Capture the cell that displays the provided text and extract its [X, Y] central coordinate. 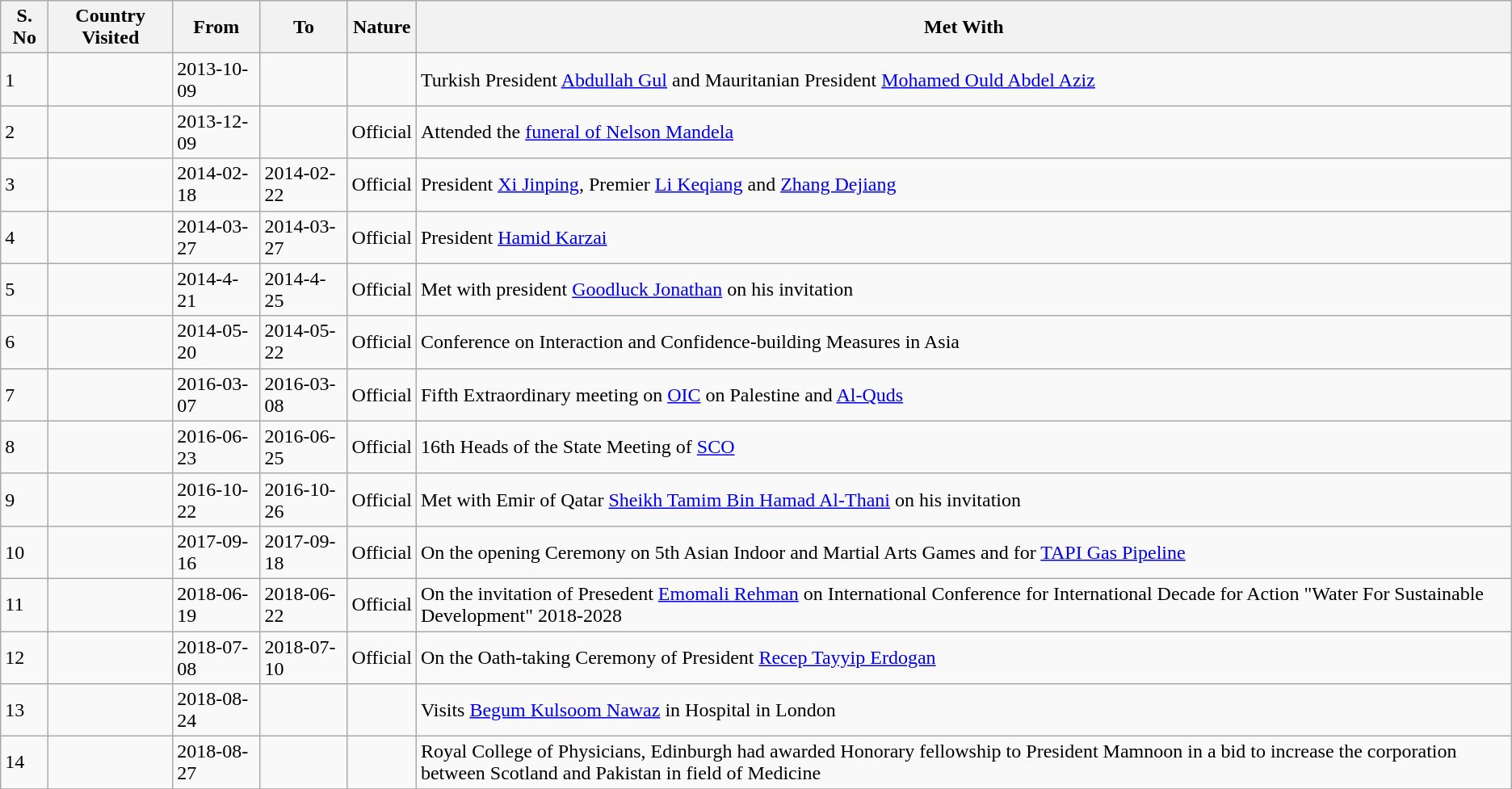
2018-08-24 [216, 711]
President Hamid Karzai [964, 237]
2014-4-21 [216, 289]
10 [24, 552]
2018-07-10 [304, 657]
7 [24, 394]
6 [24, 342]
Conference on Interaction and Confidence-building Measures in Asia [964, 342]
2016-06-23 [216, 447]
8 [24, 447]
3 [24, 184]
14 [24, 762]
On the opening Ceremony on 5th Asian Indoor and Martial Arts Games and for TAPI Gas Pipeline [964, 552]
Nature [381, 27]
2 [24, 132]
16th Heads of the State Meeting of SCO [964, 447]
2017-09-16 [216, 552]
2013-12-09 [216, 132]
2018-08-27 [216, 762]
2014-4-25 [304, 289]
2014-02-18 [216, 184]
2014-02-22 [304, 184]
2014-05-22 [304, 342]
To [304, 27]
On the Oath-taking Ceremony of President Recep Tayyip Erdogan [964, 657]
2016-10-26 [304, 499]
Visits Begum Kulsoom Nawaz in Hospital in London [964, 711]
13 [24, 711]
2016-06-25 [304, 447]
2018-06-19 [216, 604]
11 [24, 604]
2017-09-18 [304, 552]
2016-03-07 [216, 394]
Met with president Goodluck Jonathan on his invitation [964, 289]
2016-03-08 [304, 394]
1 [24, 79]
4 [24, 237]
Turkish President Abdullah Gul and Mauritanian President Mohamed Ould Abdel Aziz [964, 79]
Met With [964, 27]
Fifth Extraordinary meeting on OIC on Palestine and Al-Quds [964, 394]
2014-05-20 [216, 342]
From [216, 27]
12 [24, 657]
Country Visited [111, 27]
2016-10-22 [216, 499]
5 [24, 289]
2013-10-09 [216, 79]
S. No [24, 27]
2018-07-08 [216, 657]
Attended the funeral of Nelson Mandela [964, 132]
President Xi Jinping, Premier Li Keqiang and Zhang Dejiang [964, 184]
Met with Emir of Qatar Sheikh Tamim Bin Hamad Al-Thani on his invitation [964, 499]
2018-06-22 [304, 604]
9 [24, 499]
